Identify which cell holds the provided text, then report its [X, Y] central coordinate. 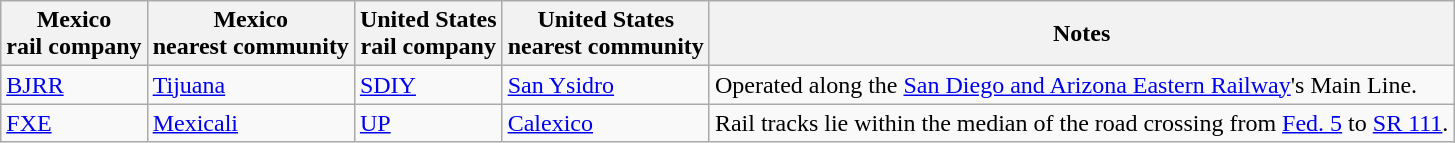
United Statesrail company [428, 34]
San Ysidro [606, 85]
UP [428, 123]
Rail tracks lie within the median of the road crossing from Fed. 5 to SR 111. [1082, 123]
Mexicali [250, 123]
Mexiconearest community [250, 34]
Calexico [606, 123]
SDIY [428, 85]
Mexicorail company [74, 34]
FXE [74, 123]
United Statesnearest community [606, 34]
Tijuana [250, 85]
Notes [1082, 34]
BJRR [74, 85]
Operated along the San Diego and Arizona Eastern Railway's Main Line. [1082, 85]
